For the text-containing cell, return its midpoint in (X, Y) coordinate format. 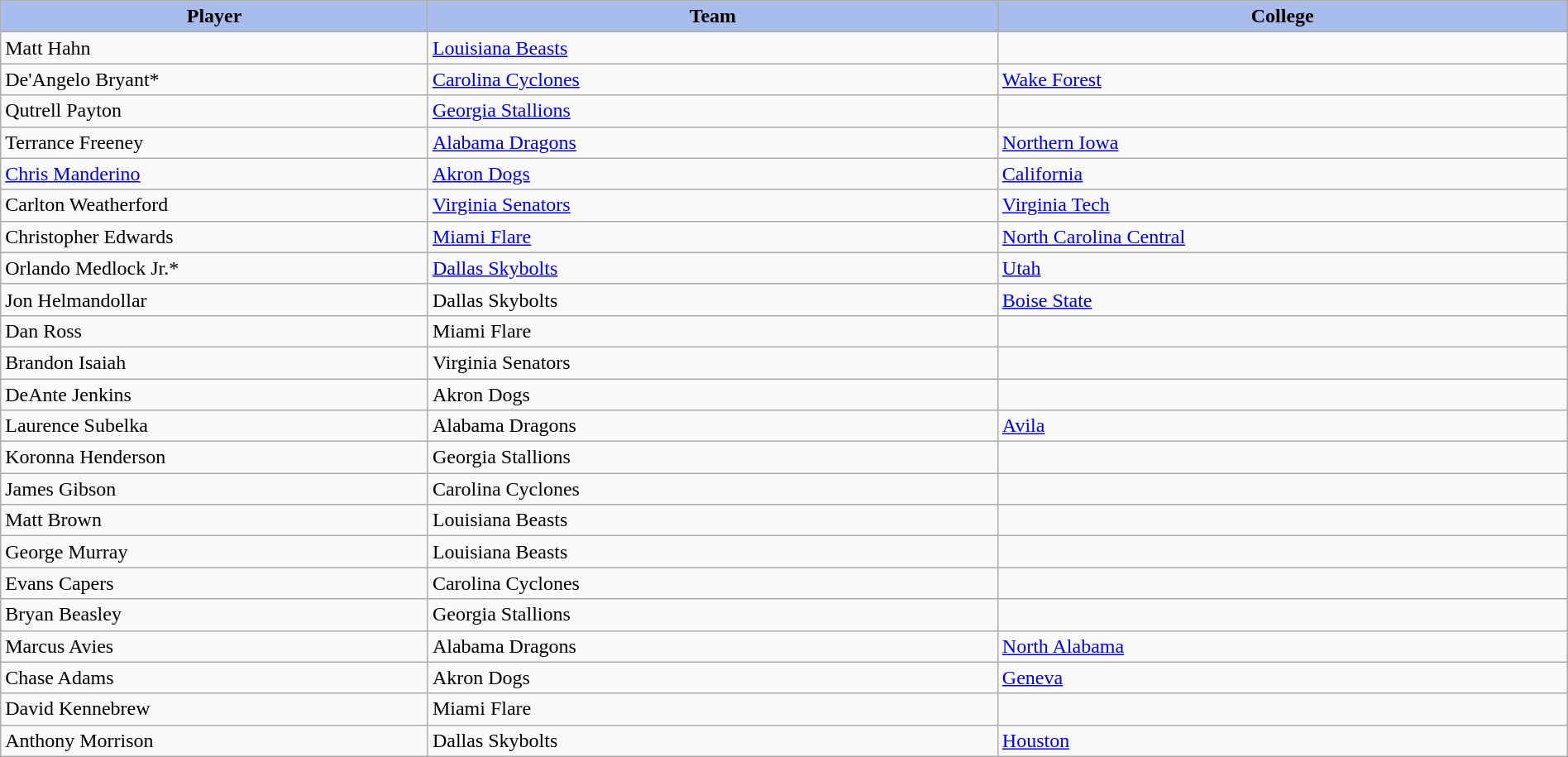
Anthony Morrison (215, 740)
Qutrell Payton (215, 111)
Geneva (1282, 678)
Player (215, 17)
Wake Forest (1282, 79)
Laurence Subelka (215, 426)
Matt Brown (215, 520)
David Kennebrew (215, 709)
Jon Helmandollar (215, 299)
Northern Iowa (1282, 142)
DeAnte Jenkins (215, 395)
Bryan Beasley (215, 615)
Koronna Henderson (215, 458)
Marcus Avies (215, 646)
Virginia Tech (1282, 205)
Christopher Edwards (215, 237)
Terrance Freeney (215, 142)
North Alabama (1282, 646)
Chase Adams (215, 678)
Utah (1282, 268)
Houston (1282, 740)
De'Angelo Bryant* (215, 79)
Boise State (1282, 299)
Dan Ross (215, 331)
Carlton Weatherford (215, 205)
Avila (1282, 426)
California (1282, 174)
Chris Manderino (215, 174)
College (1282, 17)
Brandon Isaiah (215, 362)
North Carolina Central (1282, 237)
George Murray (215, 552)
Team (713, 17)
Orlando Medlock Jr.* (215, 268)
Matt Hahn (215, 48)
James Gibson (215, 489)
Evans Capers (215, 583)
